Detect which cell encompasses the target text, then output its (x, y) center coordinate. 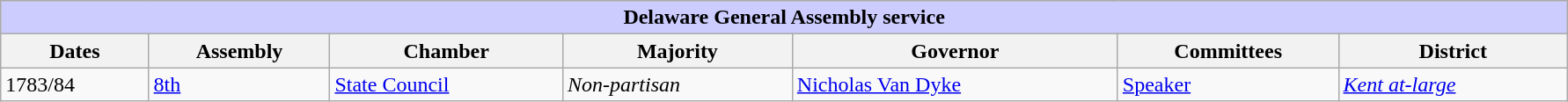
1783/84 (75, 84)
8th (239, 84)
Committees (1228, 51)
Kent at-large (1453, 84)
Non-partisan (678, 84)
Speaker (1228, 84)
State Council (447, 84)
Chamber (447, 51)
Dates (75, 51)
Majority (678, 51)
Assembly (239, 51)
District (1453, 51)
Delaware General Assembly service (785, 18)
Governor (955, 51)
Nicholas Van Dyke (955, 84)
